Pinpoint the cell where the given text exists, returning its [x, y] midpoint coordinate. 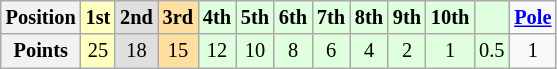
12 [217, 51]
18 [136, 51]
1st [98, 17]
7th [331, 17]
3rd [178, 17]
Pole [532, 17]
Position [41, 17]
4th [217, 17]
2nd [136, 17]
4 [369, 51]
9th [407, 17]
15 [178, 51]
8 [293, 51]
6 [331, 51]
5th [255, 17]
25 [98, 51]
10th [450, 17]
2 [407, 51]
0.5 [492, 51]
10 [255, 51]
8th [369, 17]
Points [41, 51]
6th [293, 17]
